Capture the cell that displays the provided text and extract its (x, y) central coordinate. 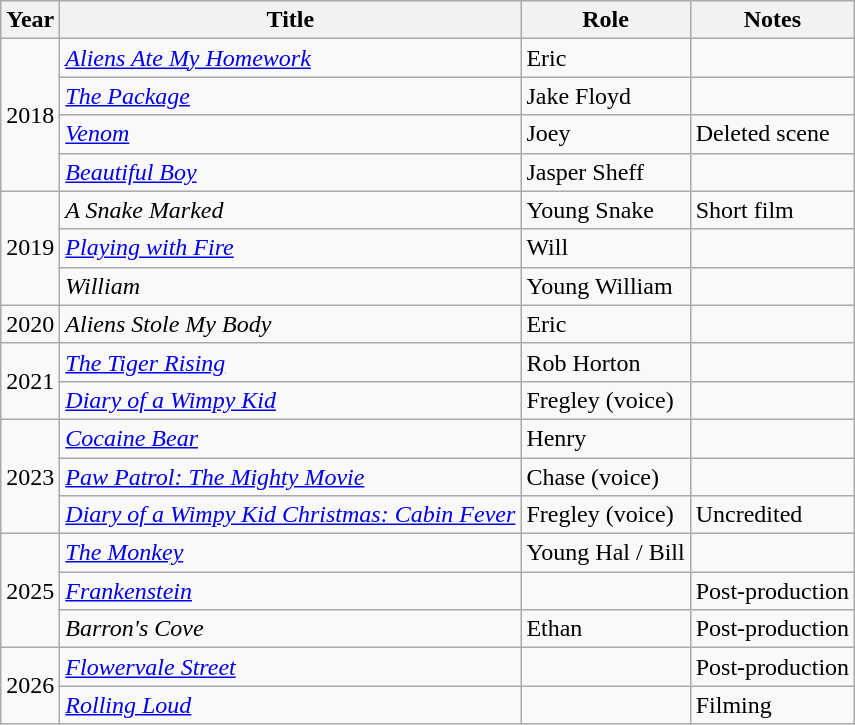
Rolling Loud (290, 705)
2026 (30, 686)
Young William (606, 286)
The Monkey (290, 553)
2023 (30, 476)
2021 (30, 381)
Venom (290, 134)
Role (606, 20)
Aliens Stole My Body (290, 324)
2025 (30, 591)
William (290, 286)
Notes (772, 20)
Barron's Cove (290, 629)
Jake Floyd (606, 96)
Aliens Ate My Homework (290, 58)
Jasper Sheff (606, 172)
2020 (30, 324)
Flowervale Street (290, 667)
2018 (30, 115)
Beautiful Boy (290, 172)
Short film (772, 210)
Chase (voice) (606, 477)
2019 (30, 248)
Year (30, 20)
Frankenstein (290, 591)
Deleted scene (772, 134)
Rob Horton (606, 362)
Ethan (606, 629)
Will (606, 248)
Filming (772, 705)
Uncredited (772, 515)
Joey (606, 134)
Diary of a Wimpy Kid (290, 400)
A Snake Marked (290, 210)
Title (290, 20)
Playing with Fire (290, 248)
The Tiger Rising (290, 362)
Young Hal / Bill (606, 553)
Henry (606, 438)
The Package (290, 96)
Diary of a Wimpy Kid Christmas: Cabin Fever (290, 515)
Paw Patrol: The Mighty Movie (290, 477)
Young Snake (606, 210)
Cocaine Bear (290, 438)
